Return [x, y] of the center of cell containing provided text 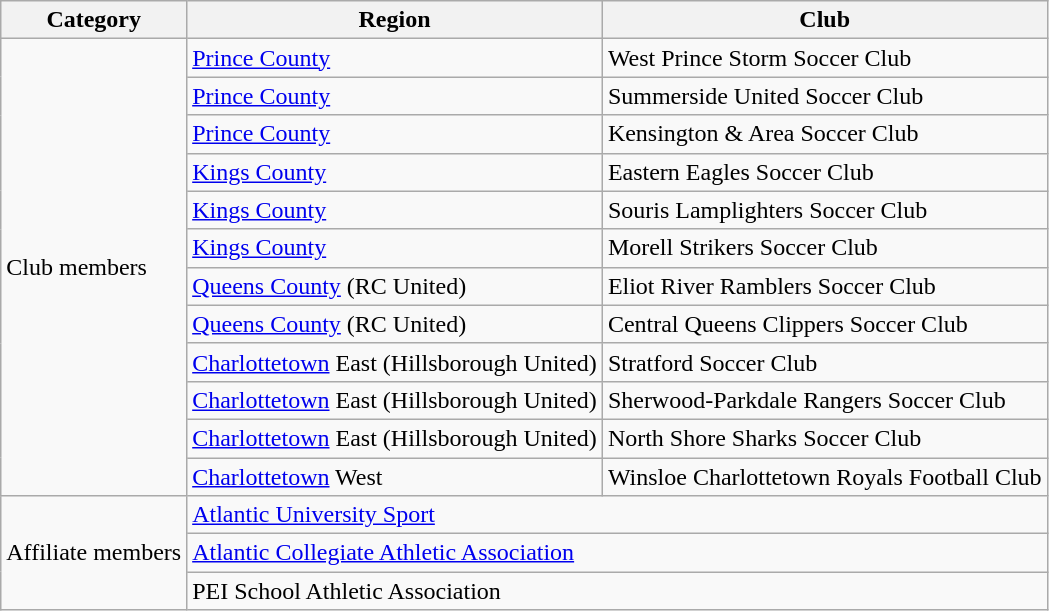
PEI School Athletic Association [617, 591]
Kensington & Area Soccer Club [824, 134]
Atlantic Collegiate Athletic Association [617, 553]
Affiliate members [94, 553]
Club [824, 20]
Morell Strikers Soccer Club [824, 248]
Winsloe Charlottetown Royals Football Club [824, 477]
Souris Lamplighters Soccer Club [824, 210]
Summerside United Soccer Club [824, 96]
Sherwood-Parkdale Rangers Soccer Club [824, 400]
Stratford Soccer Club [824, 362]
Region [395, 20]
Central Queens Clippers Soccer Club [824, 324]
Club members [94, 268]
Charlottetown West [395, 477]
North Shore Sharks Soccer Club [824, 438]
West Prince Storm Soccer Club [824, 58]
Eliot River Ramblers Soccer Club [824, 286]
Eastern Eagles Soccer Club [824, 172]
Atlantic University Sport [617, 515]
Category [94, 20]
